Return (X, Y) of the center of cell containing provided text 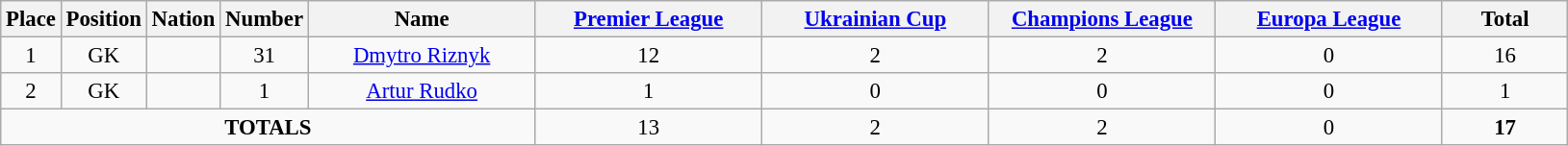
31 (265, 56)
Champions League (1102, 19)
Dmytro Riznyk (422, 56)
Name (422, 19)
Number (265, 19)
Place (31, 19)
Position (104, 19)
Nation (183, 19)
17 (1505, 128)
TOTALS (268, 128)
13 (649, 128)
Premier League (649, 19)
12 (649, 56)
Europa League (1329, 19)
Total (1505, 19)
Artur Rudko (422, 91)
16 (1505, 56)
Ukrainian Cup (876, 19)
